Return the [x, y] coordinate for the center point of the cell that contains the specified text.  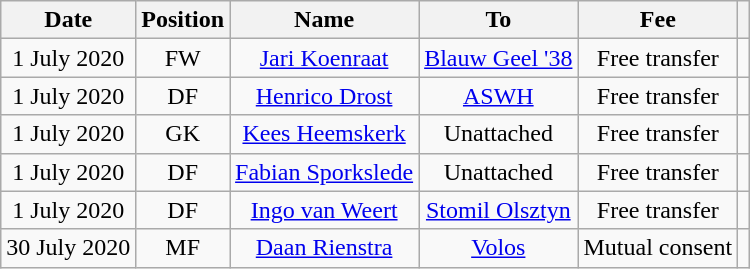
Stomil Olsztyn [498, 210]
FW [183, 58]
Fee [658, 20]
MF [183, 248]
Mutual consent [658, 248]
Fabian Sporkslede [324, 172]
Daan Rienstra [324, 248]
Ingo van Weert [324, 210]
30 July 2020 [68, 248]
Position [183, 20]
To [498, 20]
Henrico Drost [324, 96]
Date [68, 20]
GK [183, 134]
ASWH [498, 96]
Blauw Geel '38 [498, 58]
Jari Koenraat [324, 58]
Kees Heemskerk [324, 134]
Volos [498, 248]
Name [324, 20]
